Locate the cell with the specified text and output its (x, y) center coordinate. 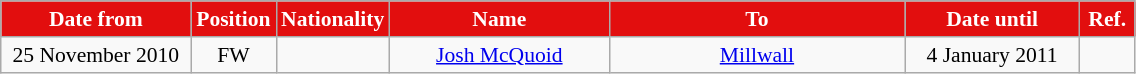
Josh McQuoid (499, 55)
Position (234, 19)
Ref. (1108, 19)
4 January 2011 (992, 55)
FW (234, 55)
25 November 2010 (96, 55)
Nationality (332, 19)
Name (499, 19)
Millwall (756, 55)
Date until (992, 19)
Date from (96, 19)
To (756, 19)
